Locate the cell with the specified text and output its (x, y) center coordinate. 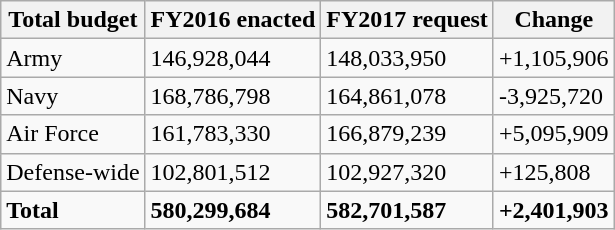
+125,808 (554, 172)
166,879,239 (408, 134)
161,783,330 (233, 134)
Change (554, 20)
+1,105,906 (554, 58)
Army (73, 58)
148,033,950 (408, 58)
580,299,684 (233, 210)
146,928,044 (233, 58)
Air Force (73, 134)
164,861,078 (408, 96)
+2,401,903 (554, 210)
FY2016 enacted (233, 20)
Defense-wide (73, 172)
+5,095,909 (554, 134)
FY2017 request (408, 20)
Navy (73, 96)
Total (73, 210)
-3,925,720 (554, 96)
Total budget (73, 20)
102,927,320 (408, 172)
168,786,798 (233, 96)
102,801,512 (233, 172)
582,701,587 (408, 210)
